Extract the (X, Y) coordinate from the center of the cell holding the provided text.  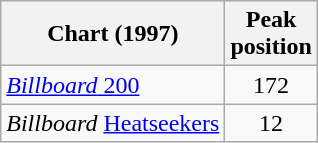
Chart (1997) (113, 34)
Billboard 200 (113, 85)
12 (271, 123)
172 (271, 85)
Peakposition (271, 34)
Billboard Heatseekers (113, 123)
